Extract the (x, y) coordinate from the center of the cell holding the provided text.  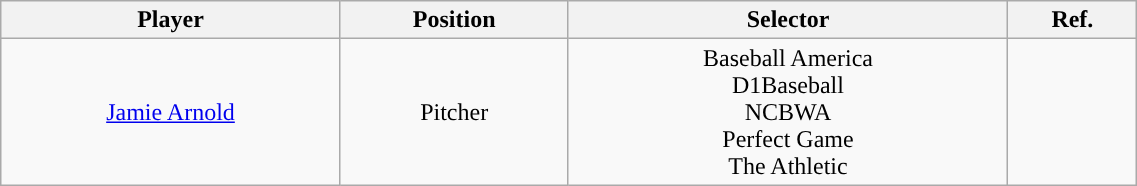
Selector (788, 20)
Pitcher (454, 112)
Ref. (1072, 20)
Position (454, 20)
Jamie Arnold (170, 112)
Baseball AmericaD1BaseballNCBWAPerfect GameThe Athletic (788, 112)
Player (170, 20)
